Extract the [x, y] coordinate from the center of the cell holding the provided text.  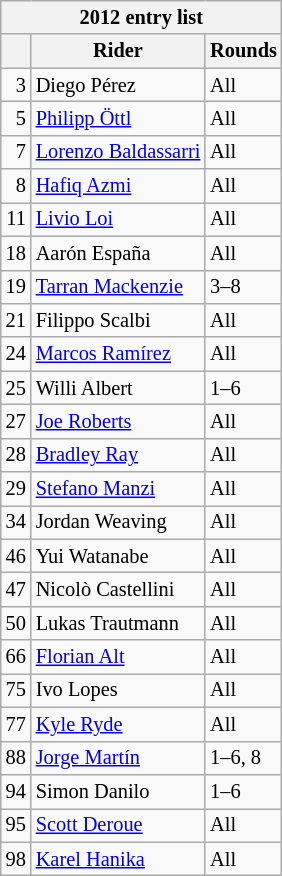
Hafiq Azmi [118, 186]
98 [16, 859]
29 [16, 489]
5 [16, 118]
Jordan Weaving [118, 522]
2012 entry list [142, 17]
66 [16, 657]
Simon Danilo [118, 791]
34 [16, 522]
Rider [118, 51]
94 [16, 791]
Scott Deroue [118, 825]
Bradley Ray [118, 455]
19 [16, 287]
Kyle Ryde [118, 724]
Lukas Trautmann [118, 623]
75 [16, 690]
Yui Watanabe [118, 556]
Philipp Öttl [118, 118]
27 [16, 421]
Florian Alt [118, 657]
Aarón España [118, 253]
24 [16, 354]
77 [16, 724]
Nicolò Castellini [118, 589]
7 [16, 152]
Tarran Mackenzie [118, 287]
Rounds [244, 51]
Stefano Manzi [118, 489]
95 [16, 825]
3 [16, 85]
Jorge Martín [118, 758]
3–8 [244, 287]
Livio Loi [118, 219]
88 [16, 758]
Karel Hanika [118, 859]
50 [16, 623]
11 [16, 219]
Ivo Lopes [118, 690]
18 [16, 253]
8 [16, 186]
Diego Pérez [118, 85]
46 [16, 556]
47 [16, 589]
Joe Roberts [118, 421]
25 [16, 388]
21 [16, 320]
Willi Albert [118, 388]
Marcos Ramírez [118, 354]
28 [16, 455]
Filippo Scalbi [118, 320]
Lorenzo Baldassarri [118, 152]
1–6, 8 [244, 758]
